Search for the cell housing the specified text and yield its (x, y) center coordinate. 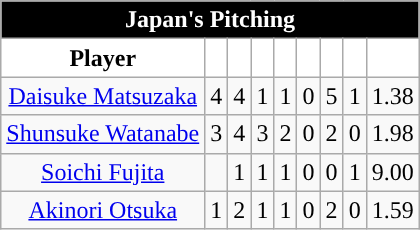
1.98 (392, 134)
Akinori Otsuka (103, 210)
Daisuke Matsuzaka (103, 96)
9.00 (392, 172)
5 (332, 96)
1.59 (392, 210)
Shunsuke Watanabe (103, 134)
Japan's Pitching (210, 20)
Soichi Fujita (103, 172)
Player (103, 58)
1.38 (392, 96)
